Scan for the cell matching the given text and deliver its (X, Y) coordinate at center. 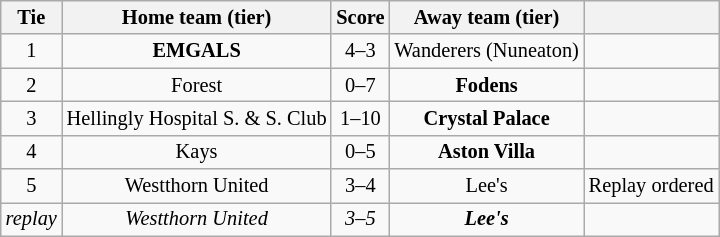
5 (32, 186)
1–10 (360, 118)
Aston Villa (486, 152)
Crystal Palace (486, 118)
3–5 (360, 219)
Home team (tier) (197, 17)
Kays (197, 152)
1 (32, 51)
Replay ordered (652, 186)
4 (32, 152)
Fodens (486, 85)
0–7 (360, 85)
Tie (32, 17)
EMGALS (197, 51)
Forest (197, 85)
replay (32, 219)
3–4 (360, 186)
Hellingly Hospital S. & S. Club (197, 118)
Score (360, 17)
4–3 (360, 51)
3 (32, 118)
Away team (tier) (486, 17)
Wanderers (Nuneaton) (486, 51)
0–5 (360, 152)
2 (32, 85)
